Return the (X, Y) coordinate for the center point of the cell that contains the specified text.  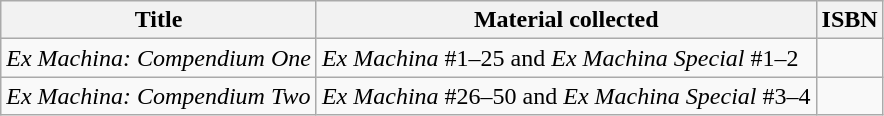
Ex Machina #26–50 and Ex Machina Special #3–4 (566, 96)
Ex Machina: Compendium One (159, 58)
Ex Machina #1–25 and Ex Machina Special #1–2 (566, 58)
ISBN (850, 20)
Ex Machina: Compendium Two (159, 96)
Material collected (566, 20)
Title (159, 20)
